Find where the given text appears and provide that cell's center as [X, Y] coordinate. 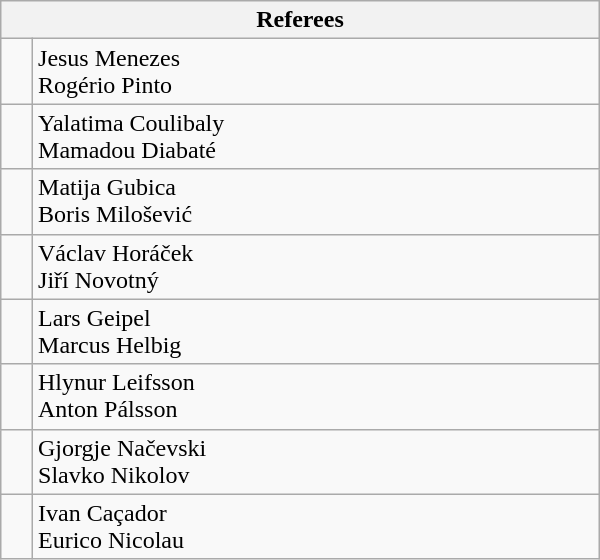
Jesus MenezesRogério Pinto [316, 72]
Václav HoráčekJiří Novotný [316, 266]
Referees [300, 20]
Hlynur LeifssonAnton Pálsson [316, 396]
Gjorgje NačevskiSlavko Nikolov [316, 462]
Ivan CaçadorEurico Nicolau [316, 526]
Matija GubicaBoris Milošević [316, 202]
Yalatima CoulibalyMamadou Diabaté [316, 136]
Lars GeipelMarcus Helbig [316, 332]
